Find where the given text appears and provide that cell's center as [x, y] coordinate. 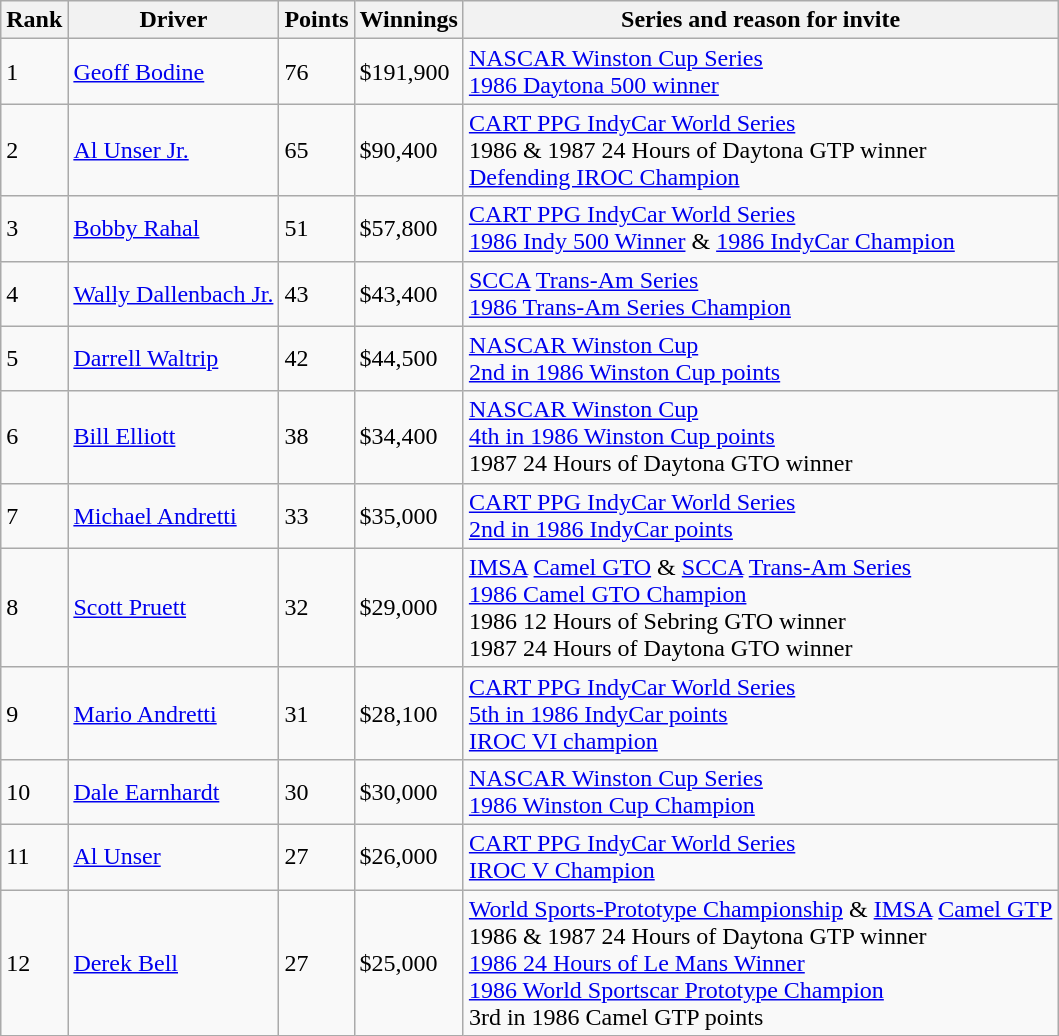
51 [316, 228]
11 [34, 856]
Winnings [408, 20]
42 [316, 358]
CART PPG IndyCar World Series2nd in 1986 IndyCar points [760, 516]
$57,800 [408, 228]
Wally Dallenbach Jr. [174, 294]
Geoff Bodine [174, 72]
CART PPG IndyCar World SeriesIROC V Champion [760, 856]
$29,000 [408, 608]
NASCAR Winston Cup Series1986 Daytona 500 winner [760, 72]
CART PPG IndyCar World Series5th in 1986 IndyCar pointsIROC VI champion [760, 713]
Driver [174, 20]
Rank [34, 20]
NASCAR Winston Cup4th in 1986 Winston Cup points1987 24 Hours of Daytona GTO winner [760, 437]
CART PPG IndyCar World Series1986 Indy 500 Winner & 1986 IndyCar Champion [760, 228]
Al Unser [174, 856]
Bobby Rahal [174, 228]
Derek Bell [174, 963]
33 [316, 516]
$90,400 [408, 150]
10 [34, 792]
5 [34, 358]
43 [316, 294]
38 [316, 437]
$191,900 [408, 72]
CART PPG IndyCar World Series1986 & 1987 24 Hours of Daytona GTP winnerDefending IROC Champion [760, 150]
SCCA Trans-Am Series1986 Trans-Am Series Champion [760, 294]
Al Unser Jr. [174, 150]
$30,000 [408, 792]
$44,500 [408, 358]
$34,400 [408, 437]
Michael Andretti [174, 516]
$35,000 [408, 516]
4 [34, 294]
31 [316, 713]
$26,000 [408, 856]
2 [34, 150]
Dale Earnhardt [174, 792]
$28,100 [408, 713]
6 [34, 437]
76 [316, 72]
12 [34, 963]
Scott Pruett [174, 608]
$25,000 [408, 963]
NASCAR Winston Cup Series1986 Winston Cup Champion [760, 792]
Mario Andretti [174, 713]
IMSA Camel GTO & SCCA Trans-Am Series1986 Camel GTO Champion1986 12 Hours of Sebring GTO winner1987 24 Hours of Daytona GTO winner [760, 608]
32 [316, 608]
NASCAR Winston Cup2nd in 1986 Winston Cup points [760, 358]
1 [34, 72]
Bill Elliott [174, 437]
Darrell Waltrip [174, 358]
30 [316, 792]
$43,400 [408, 294]
8 [34, 608]
65 [316, 150]
Points [316, 20]
3 [34, 228]
Series and reason for invite [760, 20]
9 [34, 713]
7 [34, 516]
